Output the (X, Y) coordinate of the center of the cell containing the given text.  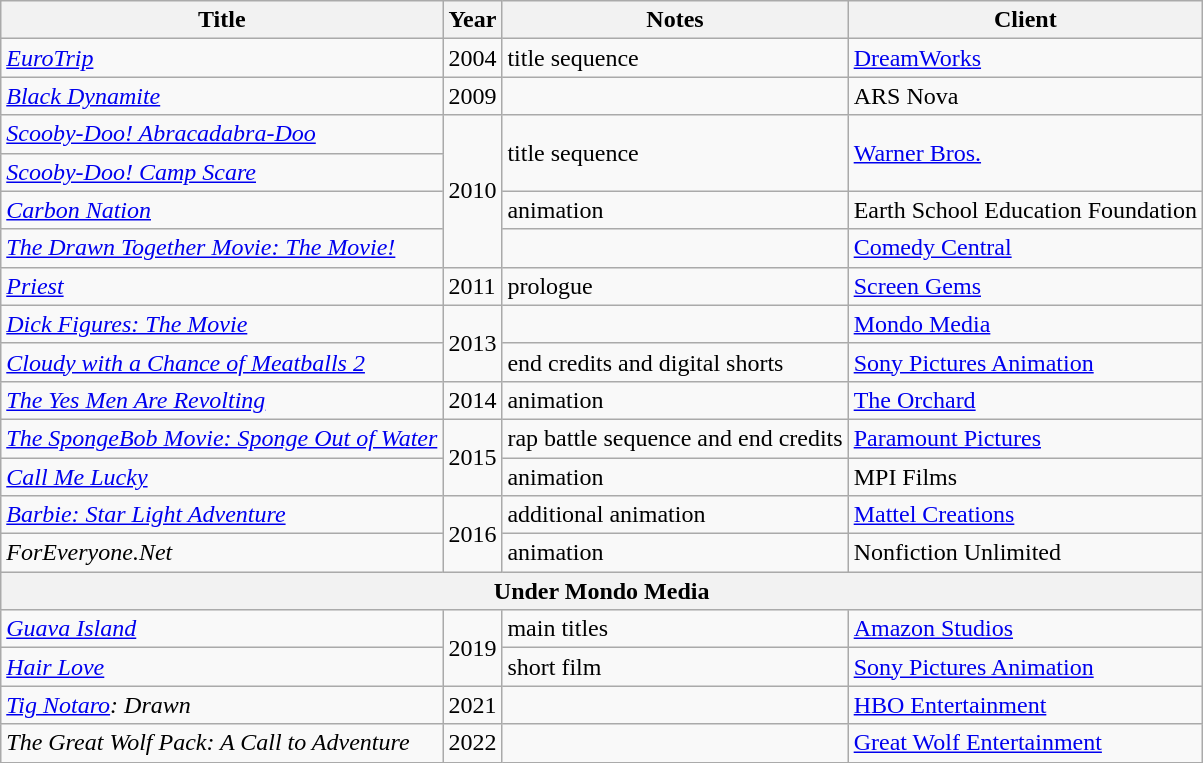
Comedy Central (1025, 248)
Title (222, 20)
2009 (472, 96)
additional animation (675, 515)
2004 (472, 58)
Notes (675, 20)
Screen Gems (1025, 286)
prologue (675, 286)
2010 (472, 191)
end credits and digital shorts (675, 362)
Amazon Studios (1025, 629)
2016 (472, 534)
HBO Entertainment (1025, 705)
Mondo Media (1025, 324)
Year (472, 20)
EuroTrip (222, 58)
Call Me Lucky (222, 477)
Warner Bros. (1025, 153)
ForEveryone.Net (222, 553)
rap battle sequence and end credits (675, 438)
The Great Wolf Pack: A Call to Adventure (222, 743)
Scooby-Doo! Abracadabra-Doo (222, 134)
Mattel Creations (1025, 515)
2019 (472, 648)
Earth School Education Foundation (1025, 210)
Priest (222, 286)
2014 (472, 400)
2022 (472, 743)
Hair Love (222, 667)
Barbie: Star Light Adventure (222, 515)
Great Wolf Entertainment (1025, 743)
MPI Films (1025, 477)
Nonfiction Unlimited (1025, 553)
2015 (472, 457)
main titles (675, 629)
The Yes Men Are Revolting (222, 400)
2013 (472, 343)
2011 (472, 286)
The Drawn Together Movie: The Movie! (222, 248)
Paramount Pictures (1025, 438)
Guava Island (222, 629)
short film (675, 667)
Dick Figures: The Movie (222, 324)
Under Mondo Media (602, 591)
ARS Nova (1025, 96)
The SpongeBob Movie: Sponge Out of Water (222, 438)
Scooby-Doo! Camp Scare (222, 172)
The Orchard (1025, 400)
Tig Notaro: Drawn (222, 705)
Client (1025, 20)
DreamWorks (1025, 58)
2021 (472, 705)
Black Dynamite (222, 96)
Cloudy with a Chance of Meatballs 2 (222, 362)
Carbon Nation (222, 210)
